Locate the cell with the specified text and output its (X, Y) center coordinate. 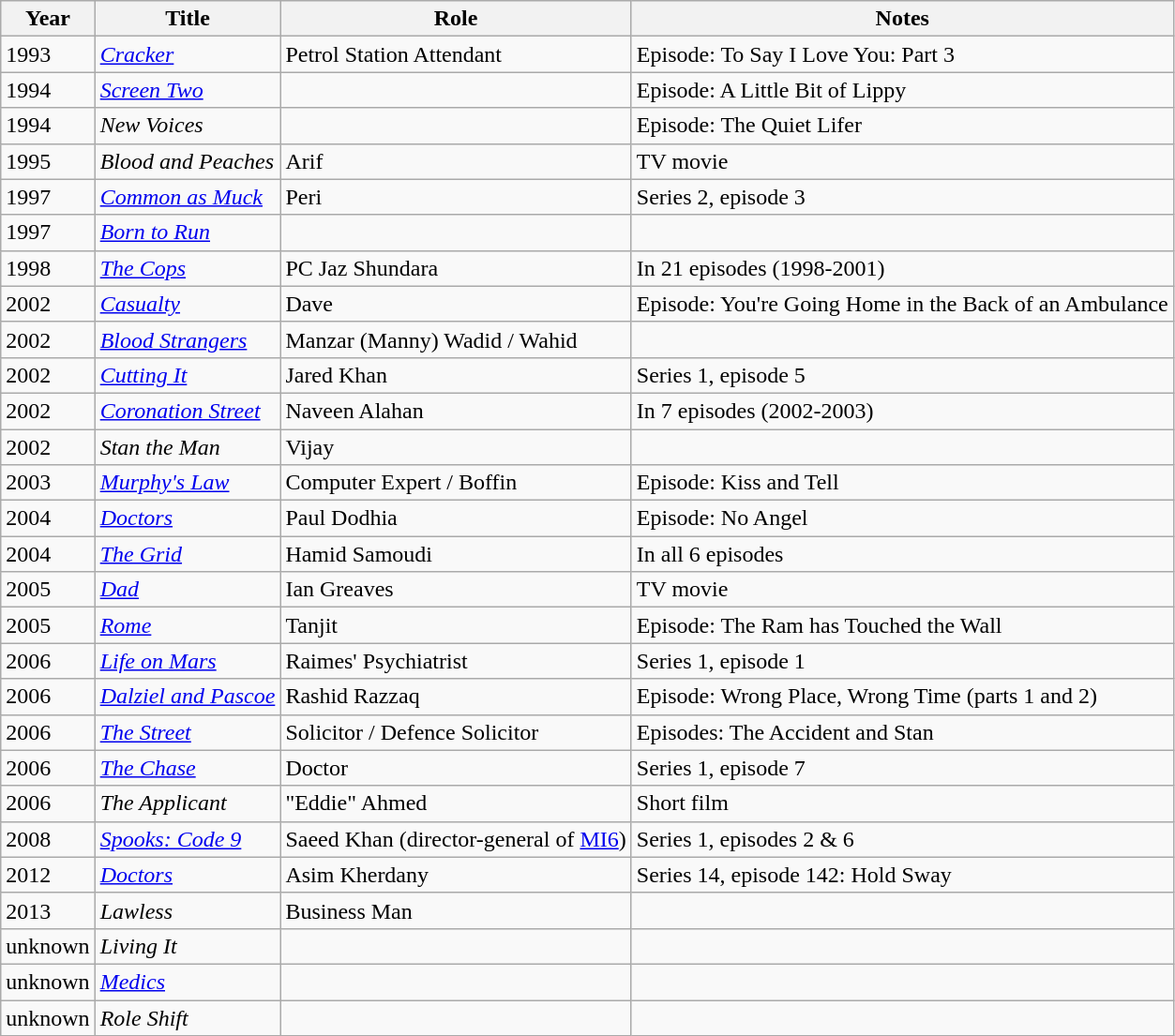
Episode: Kiss and Tell (902, 483)
In all 6 episodes (902, 554)
Notes (902, 19)
The Grid (188, 554)
Year (48, 19)
The Cops (188, 268)
Episode: No Angel (902, 518)
The Applicant (188, 803)
Living It (188, 946)
In 21 episodes (1998-2001) (902, 268)
Role (456, 19)
Episode: A Little Bit of Lippy (902, 90)
Arif (456, 161)
Peri (456, 197)
The Street (188, 732)
Dave (456, 304)
Title (188, 19)
Raimes' Psychiatrist (456, 661)
Series 1, episode 1 (902, 661)
Petrol Station Attendant (456, 54)
Episode: To Say I Love You: Part 3 (902, 54)
Series 1, episode 7 (902, 768)
Common as Muck (188, 197)
Rashid Razzaq (456, 697)
Doctor (456, 768)
Murphy's Law (188, 483)
Computer Expert / Boffin (456, 483)
Dalziel and Pascoe (188, 697)
Episode: The Ram has Touched the Wall (902, 625)
Vijay (456, 447)
Solicitor / Defence Solicitor (456, 732)
1998 (48, 268)
Naveen Alahan (456, 411)
Episode: You're Going Home in the Back of an Ambulance (902, 304)
Asim Kherdany (456, 875)
Hamid Samoudi (456, 554)
Casualty (188, 304)
Episode: Wrong Place, Wrong Time (parts 1 and 2) (902, 697)
The Chase (188, 768)
Stan the Man (188, 447)
Blood and Peaches (188, 161)
Born to Run (188, 233)
Tanjit (456, 625)
Series 1, episode 5 (902, 375)
Paul Dodhia (456, 518)
Cracker (188, 54)
Episode: The Quiet Lifer (902, 126)
In 7 episodes (2002-2003) (902, 411)
Business Man (456, 910)
Ian Greaves (456, 590)
Jared Khan (456, 375)
Cutting It (188, 375)
Coronation Street (188, 411)
Manzar (Manny) Wadid / Wahid (456, 339)
PC Jaz Shundara (456, 268)
Short film (902, 803)
New Voices (188, 126)
2013 (48, 910)
1993 (48, 54)
Screen Two (188, 90)
Spooks: Code 9 (188, 839)
Saeed Khan (director-general of MI6) (456, 839)
"Eddie" Ahmed (456, 803)
Episodes: The Accident and Stan (902, 732)
2003 (48, 483)
Dad (188, 590)
Series 2, episode 3 (902, 197)
Life on Mars (188, 661)
2008 (48, 839)
Medics (188, 982)
Blood Strangers (188, 339)
Series 14, episode 142: Hold Sway (902, 875)
Series 1, episodes 2 & 6 (902, 839)
Rome (188, 625)
Lawless (188, 910)
2012 (48, 875)
1995 (48, 161)
Role Shift (188, 1017)
